Capture the cell that displays the provided text and extract its (X, Y) central coordinate. 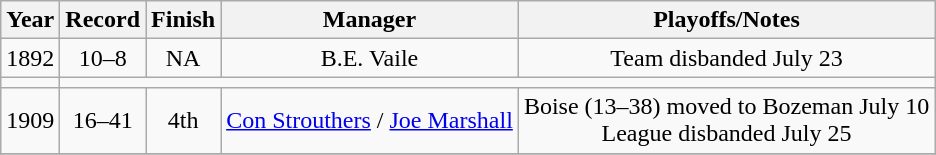
1909 (30, 120)
Record (103, 20)
Manager (370, 20)
B.E. Vaile (370, 58)
Boise (13–38) moved to Bozeman July 10League disbanded July 25 (726, 120)
Team disbanded July 23 (726, 58)
Playoffs/Notes (726, 20)
16–41 (103, 120)
Con Strouthers / Joe Marshall (370, 120)
10–8 (103, 58)
Finish (184, 20)
NA (184, 58)
4th (184, 120)
1892 (30, 58)
Year (30, 20)
